Find where the given text appears and provide that cell's center as [X, Y] coordinate. 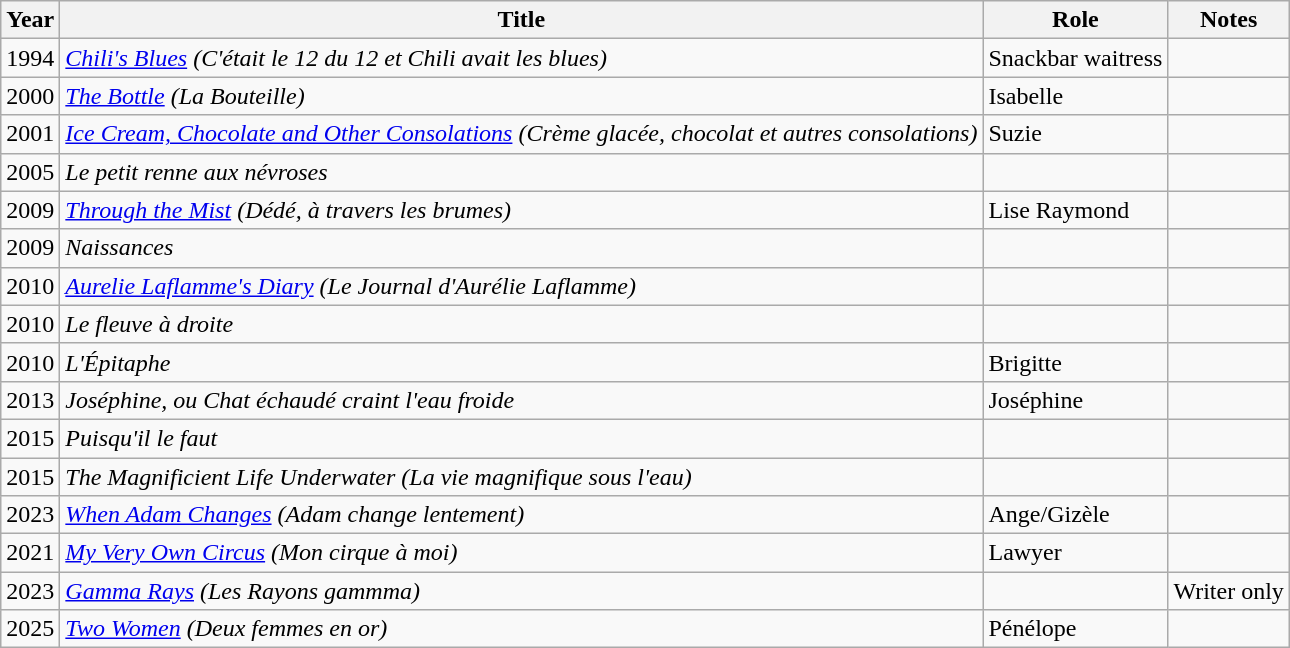
Ice Cream, Chocolate and Other Consolations (Crème glacée, chocolat et autres consolations) [522, 134]
Lawyer [1076, 553]
Snackbar waitress [1076, 58]
Joséphine [1076, 400]
2001 [30, 134]
2000 [30, 96]
Brigitte [1076, 362]
Role [1076, 20]
Title [522, 20]
2025 [30, 629]
2013 [30, 400]
Pénélope [1076, 629]
Naissances [522, 248]
Isabelle [1076, 96]
Ange/Gizèle [1076, 515]
Puisqu'il le faut [522, 438]
Two Women (Deux femmes en or) [522, 629]
Year [30, 20]
Aurelie Laflamme's Diary (Le Journal d'Aurélie Laflamme) [522, 286]
2021 [30, 553]
The Bottle (La Bouteille) [522, 96]
When Adam Changes (Adam change lentement) [522, 515]
Writer only [1228, 591]
Le fleuve à droite [522, 324]
The Magnificient Life Underwater (La vie magnifique sous l'eau) [522, 477]
Joséphine, ou Chat échaudé craint l'eau froide [522, 400]
Chili's Blues (C'était le 12 du 12 et Chili avait les blues) [522, 58]
Through the Mist (Dédé, à travers les brumes) [522, 210]
2005 [30, 172]
Notes [1228, 20]
Gamma Rays (Les Rayons gammma) [522, 591]
My Very Own Circus (Mon cirque à moi) [522, 553]
L'Épitaphe [522, 362]
Le petit renne aux névroses [522, 172]
1994 [30, 58]
Suzie [1076, 134]
Lise Raymond [1076, 210]
